Extract the (X, Y) coordinate from the center of the cell holding the provided text.  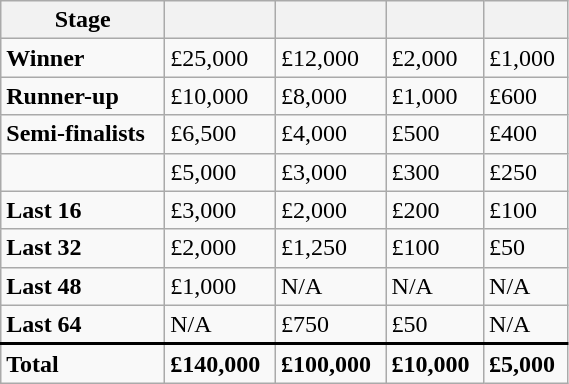
Last 64 (83, 324)
Stage (83, 20)
£250 (526, 172)
Winner (83, 58)
£100,000 (330, 364)
£300 (435, 172)
£8,000 (330, 96)
Last 32 (83, 248)
£400 (526, 134)
£1,250 (330, 248)
Semi-finalists (83, 134)
Last 16 (83, 210)
£12,000 (330, 58)
Runner-up (83, 96)
£500 (435, 134)
£200 (435, 210)
£600 (526, 96)
£140,000 (220, 364)
£6,500 (220, 134)
£750 (330, 324)
Total (83, 364)
£25,000 (220, 58)
Last 48 (83, 286)
£4,000 (330, 134)
